Pinpoint the cell where the given text exists, returning its (X, Y) midpoint coordinate. 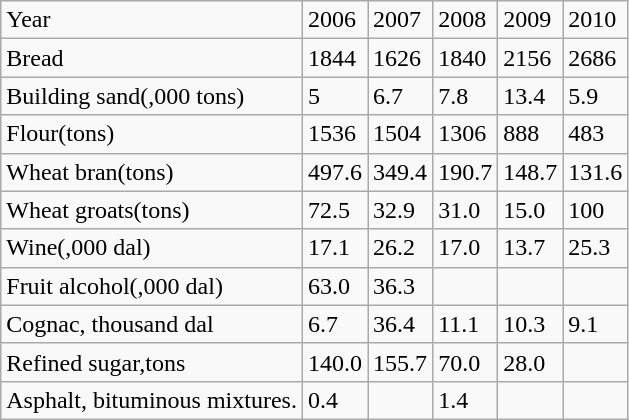
2008 (466, 20)
72.5 (334, 210)
7.8 (466, 96)
17.0 (466, 248)
Asphalt, bituminous mixtures. (152, 400)
0.4 (334, 400)
26.2 (400, 248)
Fruit alcohol(,000 dal) (152, 286)
140.0 (334, 362)
1306 (466, 134)
9.1 (596, 324)
Bread (152, 58)
15.0 (530, 210)
Wheat groats(tons) (152, 210)
28.0 (530, 362)
155.7 (400, 362)
13.4 (530, 96)
1840 (466, 58)
888 (530, 134)
Wheat bran(tons) (152, 172)
17.1 (334, 248)
63.0 (334, 286)
5.9 (596, 96)
349.4 (400, 172)
100 (596, 210)
2686 (596, 58)
190.7 (466, 172)
31.0 (466, 210)
11.1 (466, 324)
Year (152, 20)
1626 (400, 58)
497.6 (334, 172)
1536 (334, 134)
1844 (334, 58)
70.0 (466, 362)
Cognac, thousand dal (152, 324)
36.4 (400, 324)
131.6 (596, 172)
2009 (530, 20)
1504 (400, 134)
148.7 (530, 172)
2010 (596, 20)
32.9 (400, 210)
1.4 (466, 400)
13.7 (530, 248)
2156 (530, 58)
Flour(tons) (152, 134)
Wine(,000 dal) (152, 248)
5 (334, 96)
483 (596, 134)
36.3 (400, 286)
Refined sugar,tons (152, 362)
2007 (400, 20)
2006 (334, 20)
10.3 (530, 324)
Building sand(,000 tons) (152, 96)
25.3 (596, 248)
